From the cell containing the given text, extract its center point as (x, y) coordinate. 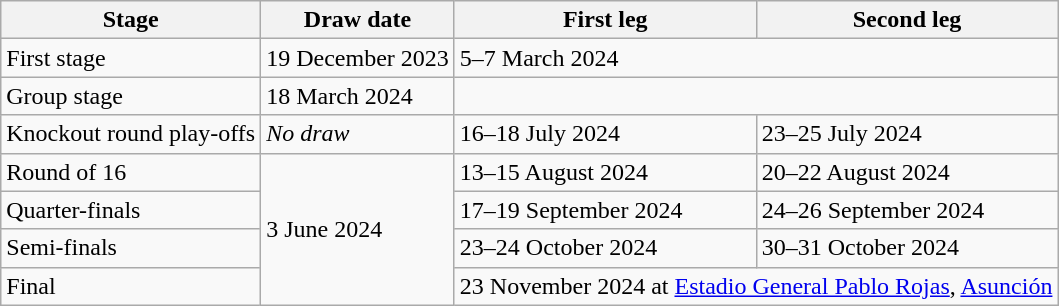
Draw date (358, 20)
Semi-finals (131, 248)
5–7 March 2024 (756, 58)
17–19 September 2024 (605, 210)
Final (131, 286)
19 December 2023 (358, 58)
23 November 2024 at Estadio General Pablo Rojas, Asunción (756, 286)
Knockout round play-offs (131, 134)
Quarter-finals (131, 210)
16–18 July 2024 (605, 134)
13–15 August 2024 (605, 172)
23–24 October 2024 (605, 248)
No draw (358, 134)
24–26 September 2024 (907, 210)
Second leg (907, 20)
Group stage (131, 96)
18 March 2024 (358, 96)
First leg (605, 20)
20–22 August 2024 (907, 172)
Stage (131, 20)
Round of 16 (131, 172)
30–31 October 2024 (907, 248)
3 June 2024 (358, 229)
23–25 July 2024 (907, 134)
First stage (131, 58)
